Extract the (X, Y) coordinate from the center of the cell holding the provided text.  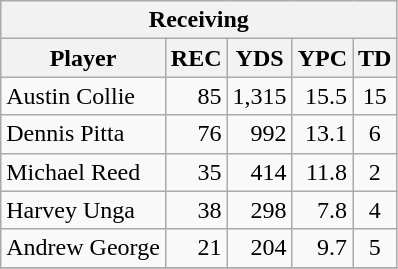
35 (196, 172)
1,315 (260, 96)
YPC (322, 58)
5 (375, 248)
298 (260, 210)
Receiving (199, 20)
6 (375, 134)
992 (260, 134)
9.7 (322, 248)
Harvey Unga (84, 210)
Austin Collie (84, 96)
204 (260, 248)
15 (375, 96)
2 (375, 172)
7.8 (322, 210)
Michael Reed (84, 172)
15.5 (322, 96)
Andrew George (84, 248)
Dennis Pitta (84, 134)
38 (196, 210)
TD (375, 58)
85 (196, 96)
REC (196, 58)
21 (196, 248)
76 (196, 134)
YDS (260, 58)
4 (375, 210)
414 (260, 172)
13.1 (322, 134)
11.8 (322, 172)
Player (84, 58)
